Extract the [X, Y] coordinate from the center of the cell holding the provided text.  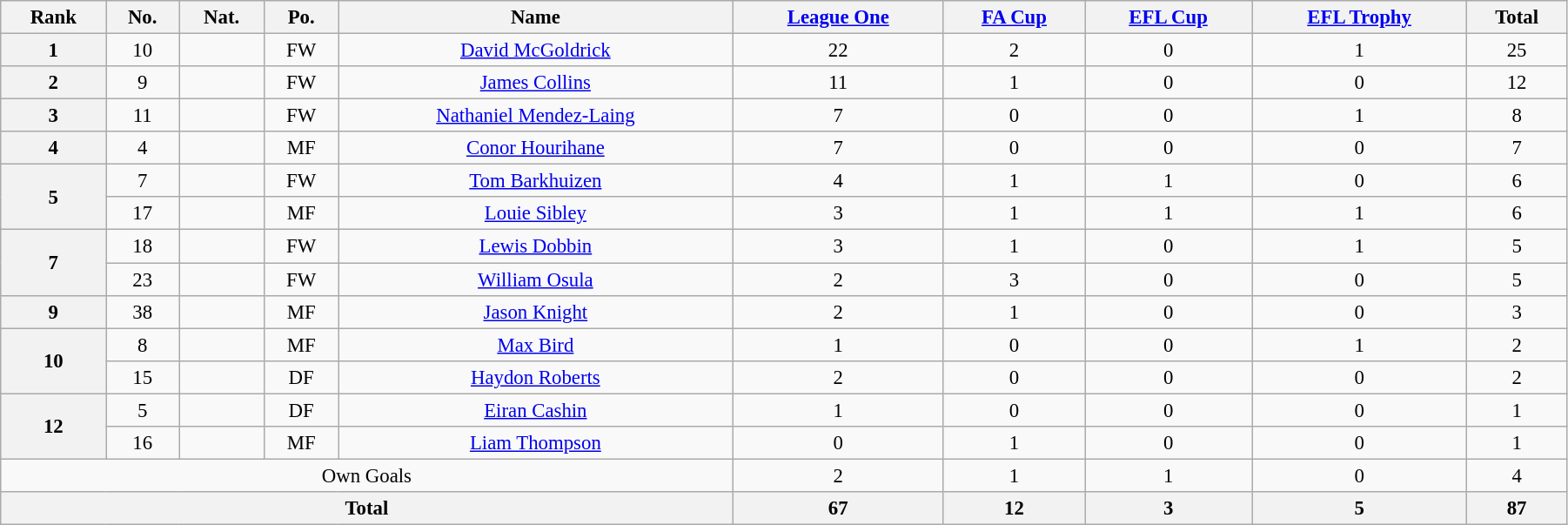
23 [143, 279]
Lewis Dobbin [536, 246]
38 [143, 312]
James Collins [536, 83]
15 [143, 377]
David McGoldrick [536, 50]
William Osula [536, 279]
Liam Thompson [536, 443]
Nathaniel Mendez-Laing [536, 116]
Nat. [222, 17]
67 [838, 508]
Po. [301, 17]
18 [143, 246]
EFL Trophy [1359, 17]
16 [143, 443]
Jason Knight [536, 312]
Rank [54, 17]
Name [536, 17]
Louie Sibley [536, 213]
Haydon Roberts [536, 377]
25 [1518, 50]
No. [143, 17]
Tom Barkhuizen [536, 181]
Eiran Cashin [536, 410]
FA Cup [1014, 17]
17 [143, 213]
Own Goals [367, 475]
87 [1518, 508]
Conor Hourihane [536, 148]
22 [838, 50]
League One [838, 17]
EFL Cup [1169, 17]
Max Bird [536, 345]
